For the text-containing cell, return its midpoint in [X, Y] coordinate format. 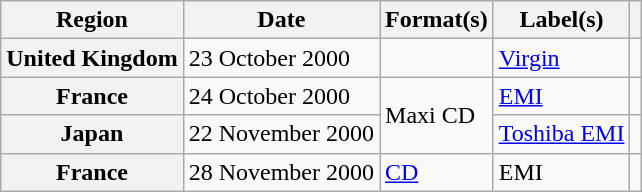
Virgin [562, 58]
Label(s) [562, 20]
Maxi CD [437, 115]
Format(s) [437, 20]
28 November 2000 [281, 172]
United Kingdom [92, 58]
24 October 2000 [281, 96]
Japan [92, 134]
Date [281, 20]
22 November 2000 [281, 134]
23 October 2000 [281, 58]
CD [437, 172]
Region [92, 20]
Toshiba EMI [562, 134]
